Capture the cell that displays the provided text and extract its (x, y) central coordinate. 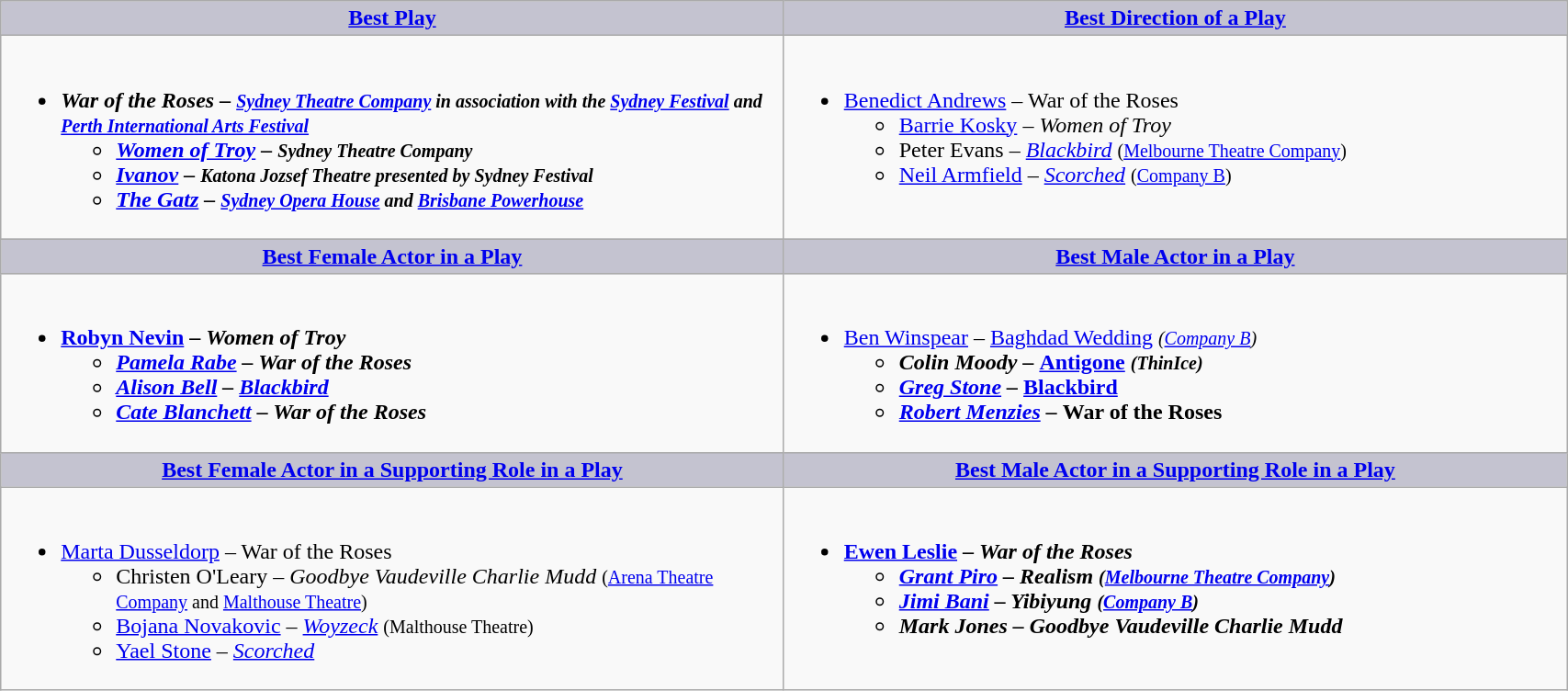
Robyn Nevin – Women of TroyPamela Rabe – War of the RosesAlison Bell – BlackbirdCate Blanchett – War of the Roses (392, 363)
Ben Winspear – Baghdad Wedding (Company B)Colin Moody – Antigone (ThinIce)Greg Stone – BlackbirdRobert Menzies – War of the Roses (1175, 363)
Best Direction of a Play (1175, 18)
Best Male Actor in a Play (1175, 256)
Best Female Actor in a Play (392, 256)
Best Play (392, 18)
Best Male Actor in a Supporting Role in a Play (1175, 470)
Best Female Actor in a Supporting Role in a Play (392, 470)
